Provide the (x, y) coordinate of the cell's center where the given text is located.  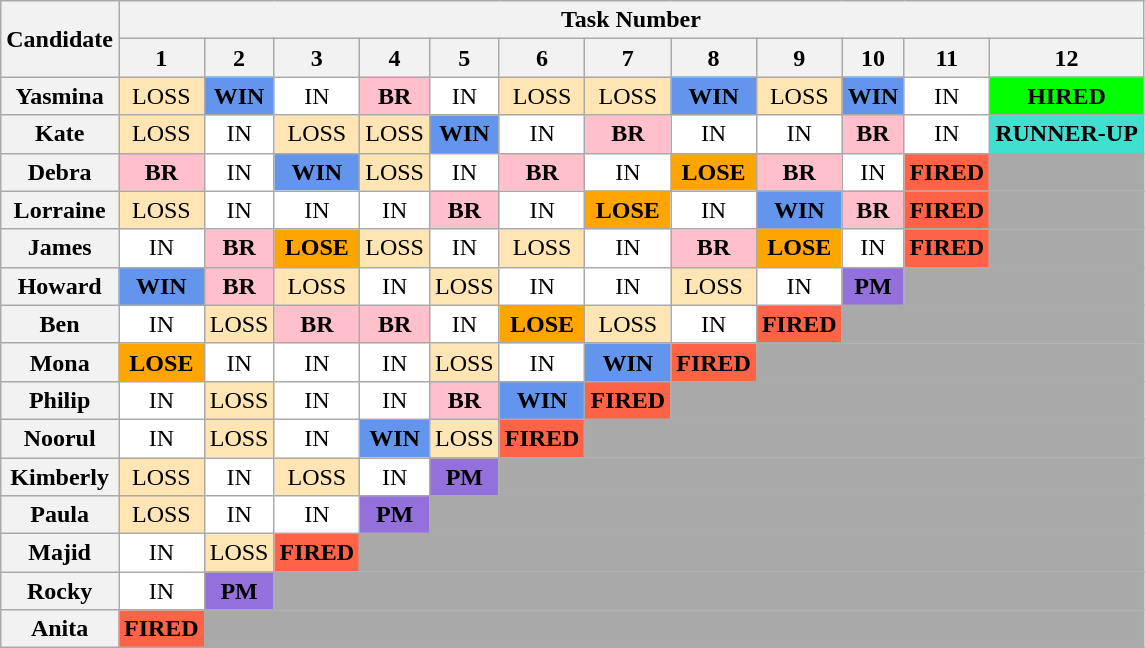
Mona (60, 362)
12 (1067, 58)
James (60, 248)
10 (873, 58)
2 (239, 58)
Noorul (60, 438)
Kimberly (60, 477)
9 (799, 58)
Debra (60, 172)
1 (161, 58)
Anita (60, 629)
RUNNER-UP (1067, 134)
6 (542, 58)
Majid (60, 553)
Rocky (60, 591)
Ben (60, 324)
Task Number (630, 20)
Philip (60, 400)
Kate (60, 134)
Lorraine (60, 210)
Howard (60, 286)
HIRED (1067, 96)
11 (947, 58)
Candidate (60, 39)
Yasmina (60, 96)
7 (628, 58)
Paula (60, 515)
3 (317, 58)
8 (714, 58)
5 (464, 58)
4 (395, 58)
